Provide the (X, Y) coordinate of the cell's center where the given text is located.  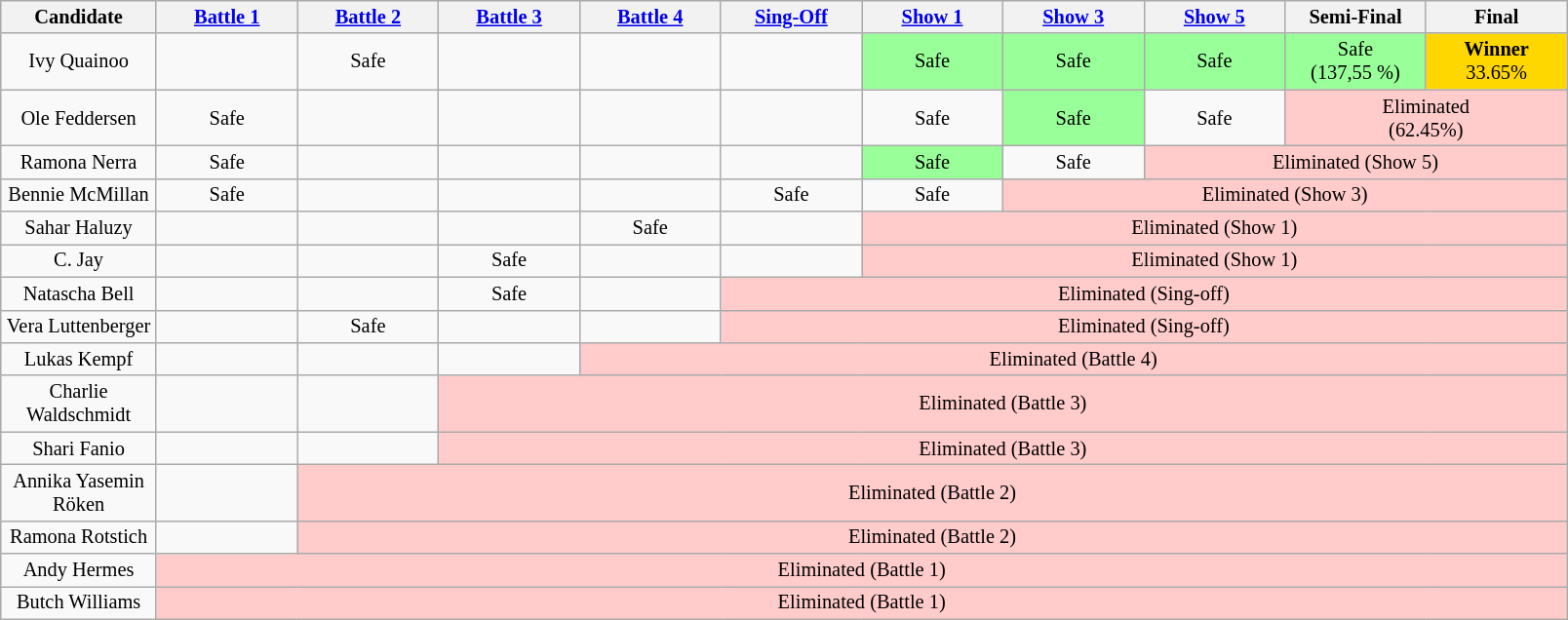
Battle 2 (369, 17)
Lukas Kempf (79, 359)
Semi-Final (1355, 17)
Eliminated (Show 5) (1355, 162)
Natascha Bell (79, 293)
Candidate (79, 17)
Ivy Quainoo (79, 61)
Battle 1 (226, 17)
Bennie McMillan (79, 195)
Andy Hermes (79, 570)
C. Jay (79, 260)
Winner33.65% (1496, 61)
Eliminated (Battle 4) (1073, 359)
Sahar Haluzy (79, 228)
Ramona Nerra (79, 162)
Charlie Waldschmidt (79, 404)
Safe(137,55 %) (1355, 61)
Annika Yasemin Röken (79, 492)
Ramona Rotstich (79, 537)
Eliminated(62.45%) (1426, 118)
Show 5 (1215, 17)
Shari Fanio (79, 448)
Eliminated (Show 3) (1285, 195)
Sing-Off (792, 17)
Ole Feddersen (79, 118)
Show 1 (932, 17)
Butch Williams (79, 602)
Vera Luttenberger (79, 327)
Battle 4 (649, 17)
Show 3 (1073, 17)
Battle 3 (509, 17)
Final (1496, 17)
